Capture the cell that displays the provided text and extract its (X, Y) central coordinate. 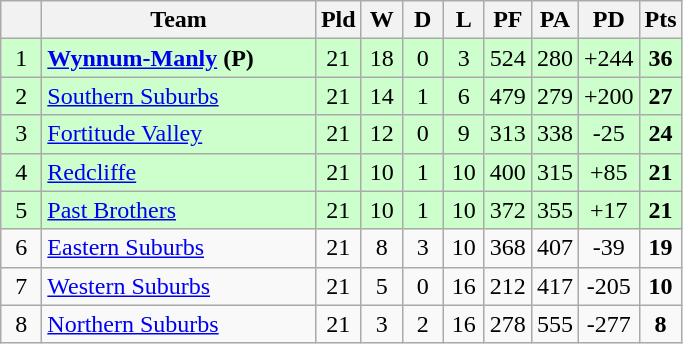
400 (508, 172)
280 (554, 58)
19 (660, 248)
278 (508, 324)
+200 (608, 96)
Wynnum-Manly (P) (179, 58)
36 (660, 58)
PF (508, 20)
368 (508, 248)
407 (554, 248)
479 (508, 96)
Northern Suburbs (179, 324)
555 (554, 324)
Pts (660, 20)
+244 (608, 58)
W (382, 20)
Western Suburbs (179, 286)
7 (22, 286)
524 (508, 58)
+17 (608, 210)
-25 (608, 134)
+85 (608, 172)
Pld (338, 20)
L (464, 20)
-277 (608, 324)
Redcliffe (179, 172)
PA (554, 20)
Eastern Suburbs (179, 248)
338 (554, 134)
Past Brothers (179, 210)
-39 (608, 248)
27 (660, 96)
9 (464, 134)
24 (660, 134)
18 (382, 58)
279 (554, 96)
Team (179, 20)
313 (508, 134)
D (422, 20)
355 (554, 210)
212 (508, 286)
-205 (608, 286)
PD (608, 20)
315 (554, 172)
Southern Suburbs (179, 96)
12 (382, 134)
417 (554, 286)
Fortitude Valley (179, 134)
372 (508, 210)
4 (22, 172)
14 (382, 96)
